Find where the given text appears and provide that cell's center as [x, y] coordinate. 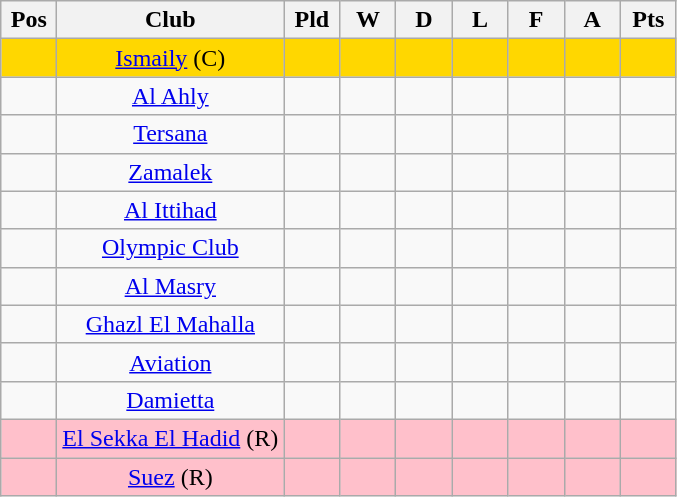
W [368, 20]
F [536, 20]
D [424, 20]
Al Ahly [170, 96]
Olympic Club [170, 248]
Pld [312, 20]
L [480, 20]
Zamalek [170, 172]
A [592, 20]
Al Masry [170, 286]
El Sekka El Hadid (R) [170, 438]
Damietta [170, 400]
Aviation [170, 362]
Club [170, 20]
Ghazl El Mahalla [170, 324]
Pos [29, 20]
Ismaily (C) [170, 58]
Pts [648, 20]
Suez (R) [170, 477]
Tersana [170, 134]
Al Ittihad [170, 210]
